Capture the cell that displays the provided text and extract its [X, Y] central coordinate. 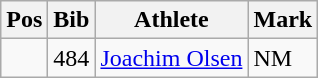
Athlete [172, 20]
Mark [283, 20]
Bib [72, 20]
Joachim Olsen [172, 58]
NM [283, 58]
484 [72, 58]
Pos [24, 20]
